Determine the (X, Y) coordinate at the center of the cell enclosing the given text.  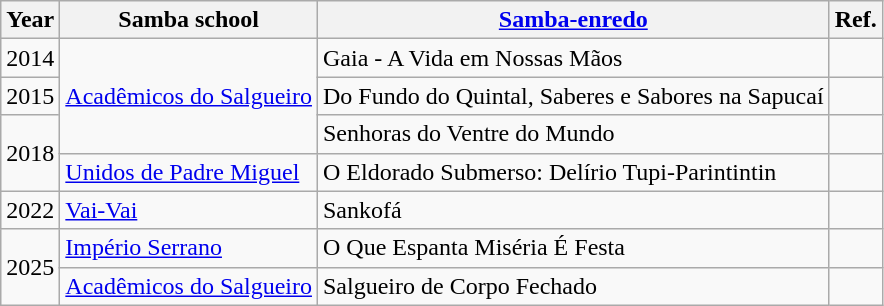
2022 (30, 210)
2025 (30, 267)
Year (30, 20)
Gaia - A Vida em Nossas Mãos (573, 58)
Do Fundo do Quintal, Saberes e Sabores na Sapucaí (573, 96)
O Que Espanta Miséria É Festa (573, 248)
Sankofá (573, 210)
2018 (30, 153)
2014 (30, 58)
O Eldorado Submerso: Delírio Tupi-Parintintin (573, 172)
Império Serrano (189, 248)
2015 (30, 96)
Samba school (189, 20)
Salgueiro de Corpo Fechado (573, 286)
Samba-enredo (573, 20)
Ref. (856, 20)
Senhoras do Ventre do Mundo (573, 134)
Vai-Vai (189, 210)
Unidos de Padre Miguel (189, 172)
